Provide the (x, y) coordinate of the cell's center where the given text is located.  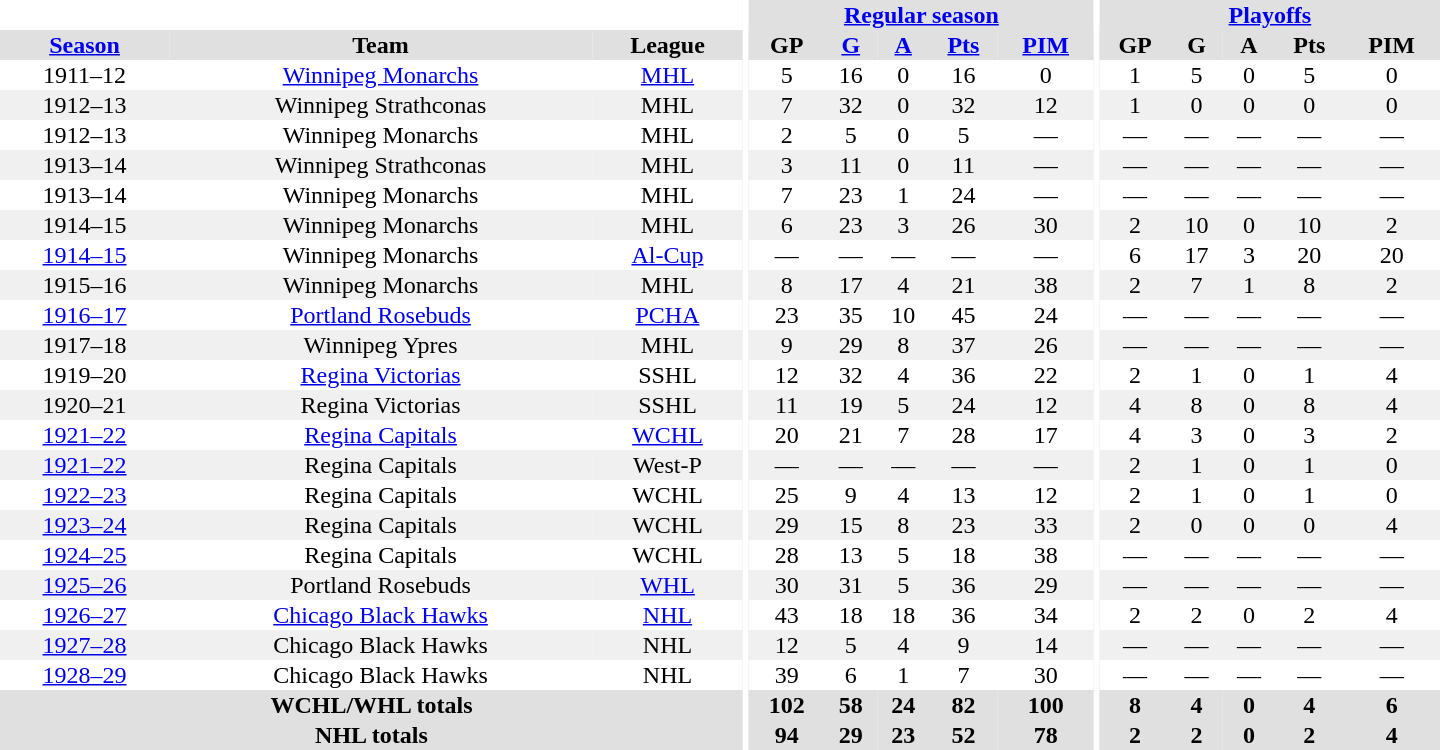
Team (380, 45)
Winnipeg Ypres (380, 345)
25 (787, 495)
35 (851, 315)
33 (1046, 525)
43 (787, 615)
Season (84, 45)
39 (787, 675)
1920–21 (84, 405)
19 (851, 405)
1925–26 (84, 585)
1916–17 (84, 315)
45 (963, 315)
102 (787, 705)
15 (851, 525)
Al-Cup (668, 255)
1923–24 (84, 525)
82 (963, 705)
58 (851, 705)
94 (787, 735)
Playoffs (1270, 15)
31 (851, 585)
22 (1046, 375)
37 (963, 345)
1928–29 (84, 675)
14 (1046, 645)
1922–23 (84, 495)
1915–16 (84, 285)
1926–27 (84, 615)
1924–25 (84, 555)
WCHL/WHL totals (372, 705)
1927–28 (84, 645)
78 (1046, 735)
Regular season (922, 15)
34 (1046, 615)
NHL totals (372, 735)
100 (1046, 705)
West-P (668, 465)
1917–18 (84, 345)
WHL (668, 585)
52 (963, 735)
1911–12 (84, 75)
PCHA (668, 315)
1919–20 (84, 375)
League (668, 45)
